Determine the [X, Y] coordinate at the center of the cell enclosing the given text.  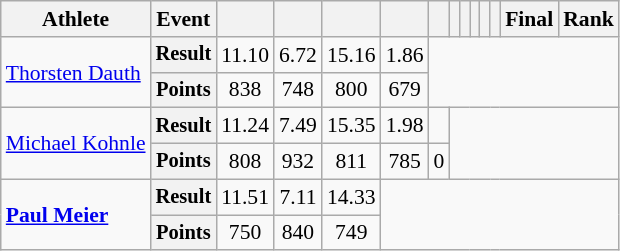
14.33 [352, 197]
Michael Kohnle [76, 144]
785 [405, 162]
838 [245, 90]
808 [245, 162]
811 [352, 162]
748 [298, 90]
932 [298, 162]
11.51 [245, 197]
750 [245, 233]
7.49 [298, 126]
1.86 [405, 55]
Paul Meier [76, 214]
7.11 [298, 197]
Rank [588, 19]
Thorsten Dauth [76, 72]
15.16 [352, 55]
1.98 [405, 126]
0 [440, 162]
Athlete [76, 19]
800 [352, 90]
11.10 [245, 55]
Final [529, 19]
15.35 [352, 126]
11.24 [245, 126]
840 [298, 233]
Event [184, 19]
749 [352, 233]
679 [405, 90]
6.72 [298, 55]
